For the text-containing cell, return its midpoint in [x, y] coordinate format. 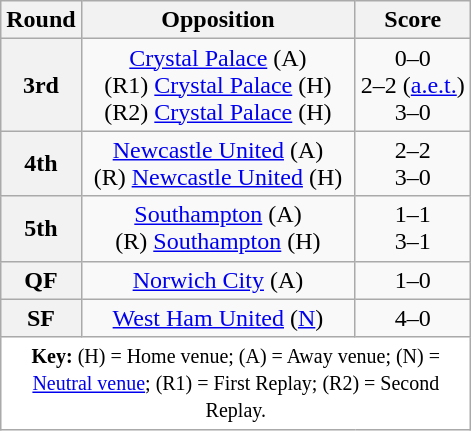
5th [41, 228]
West Ham United (N) [218, 318]
3rd [41, 85]
QF [41, 280]
Opposition [218, 20]
4th [41, 164]
Southampton (A) (R) Southampton (H) [218, 228]
SF [41, 318]
2–23–0 [413, 164]
Newcastle United (A) (R) Newcastle United (H) [218, 164]
0–02–2 (a.e.t.) 3–0 [413, 85]
Crystal Palace (A) (R1) Crystal Palace (H) (R2) Crystal Palace (H) [218, 85]
Score [413, 20]
4–0 [413, 318]
Norwich City (A) [218, 280]
Key: (H) = Home venue; (A) = Away venue; (N) = Neutral venue; (R1) = First Replay; (R2) = Second Replay. [236, 383]
1–13–1 [413, 228]
Round [41, 20]
1–0 [413, 280]
